Return [X, Y] of the center of cell containing provided text 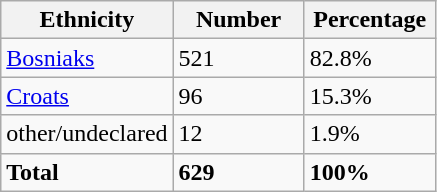
Croats [87, 96]
521 [238, 58]
Number [238, 20]
Ethnicity [87, 20]
Total [87, 172]
100% [370, 172]
12 [238, 134]
15.3% [370, 96]
Percentage [370, 20]
96 [238, 96]
1.9% [370, 134]
Bosniaks [87, 58]
82.8% [370, 58]
629 [238, 172]
other/undeclared [87, 134]
